Find where the given text appears and provide that cell's center as (X, Y) coordinate. 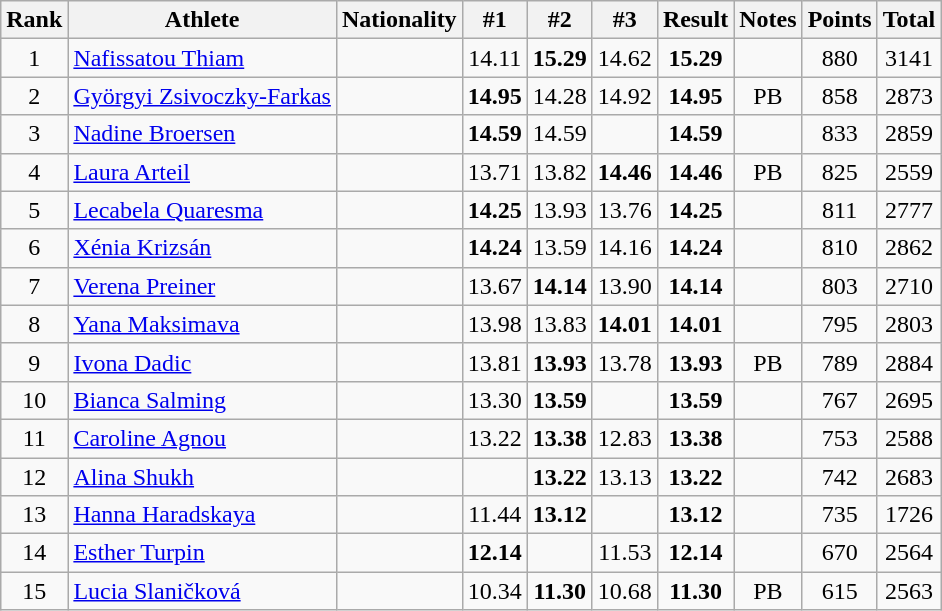
Lecabela Quaresma (202, 210)
1 (34, 58)
Györgyi Zsivoczky-Farkas (202, 96)
Alina Shukh (202, 477)
14 (34, 553)
2884 (909, 362)
Points (840, 20)
Total (909, 20)
13.82 (560, 172)
13.78 (624, 362)
14.28 (560, 96)
Rank (34, 20)
753 (840, 438)
2559 (909, 172)
6 (34, 248)
2710 (909, 286)
5 (34, 210)
11.53 (624, 553)
Bianca Salming (202, 400)
#2 (560, 20)
15 (34, 591)
3141 (909, 58)
803 (840, 286)
Ivona Dadic (202, 362)
615 (840, 591)
2 (34, 96)
1726 (909, 515)
14.62 (624, 58)
Athlete (202, 20)
Yana Maksimava (202, 324)
767 (840, 400)
795 (840, 324)
Laura Arteil (202, 172)
742 (840, 477)
2777 (909, 210)
Nafissatou Thiam (202, 58)
13.81 (494, 362)
Verena Preiner (202, 286)
833 (840, 134)
13.30 (494, 400)
2803 (909, 324)
880 (840, 58)
3 (34, 134)
735 (840, 515)
858 (840, 96)
Result (695, 20)
10.34 (494, 591)
Hanna Haradskaya (202, 515)
13.98 (494, 324)
2859 (909, 134)
9 (34, 362)
Xénia Krizsán (202, 248)
789 (840, 362)
13.90 (624, 286)
670 (840, 553)
13.13 (624, 477)
14.11 (494, 58)
2695 (909, 400)
11 (34, 438)
Caroline Agnou (202, 438)
10.68 (624, 591)
13.83 (560, 324)
Notes (768, 20)
10 (34, 400)
2873 (909, 96)
14.16 (624, 248)
13.76 (624, 210)
2563 (909, 591)
2564 (909, 553)
2862 (909, 248)
13.71 (494, 172)
Nadine Broersen (202, 134)
811 (840, 210)
4 (34, 172)
14.92 (624, 96)
8 (34, 324)
Lucia Slaničková (202, 591)
12 (34, 477)
7 (34, 286)
13 (34, 515)
2588 (909, 438)
810 (840, 248)
11.44 (494, 515)
825 (840, 172)
12.83 (624, 438)
#3 (624, 20)
#1 (494, 20)
2683 (909, 477)
Nationality (399, 20)
13.67 (494, 286)
Esther Turpin (202, 553)
